Return the [X, Y] coordinate for the center point of the cell that contains the specified text.  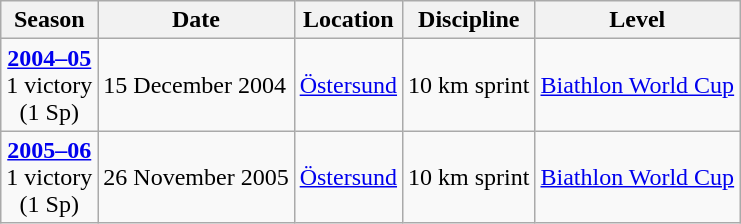
26 November 2005 [196, 177]
15 December 2004 [196, 85]
Season [50, 20]
Location [348, 20]
2005–06 1 victory (1 Sp) [50, 177]
Level [638, 20]
2004–05 1 victory (1 Sp) [50, 85]
Date [196, 20]
Discipline [469, 20]
